Extract the [x, y] coordinate from the center of the cell holding the provided text.  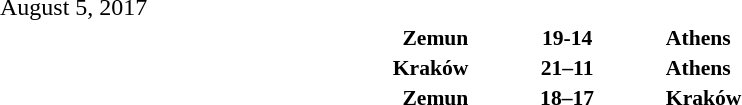
19-14 [568, 38]
21–11 [568, 68]
